Return the (X, Y) coordinate for the center point of the cell that contains the specified text.  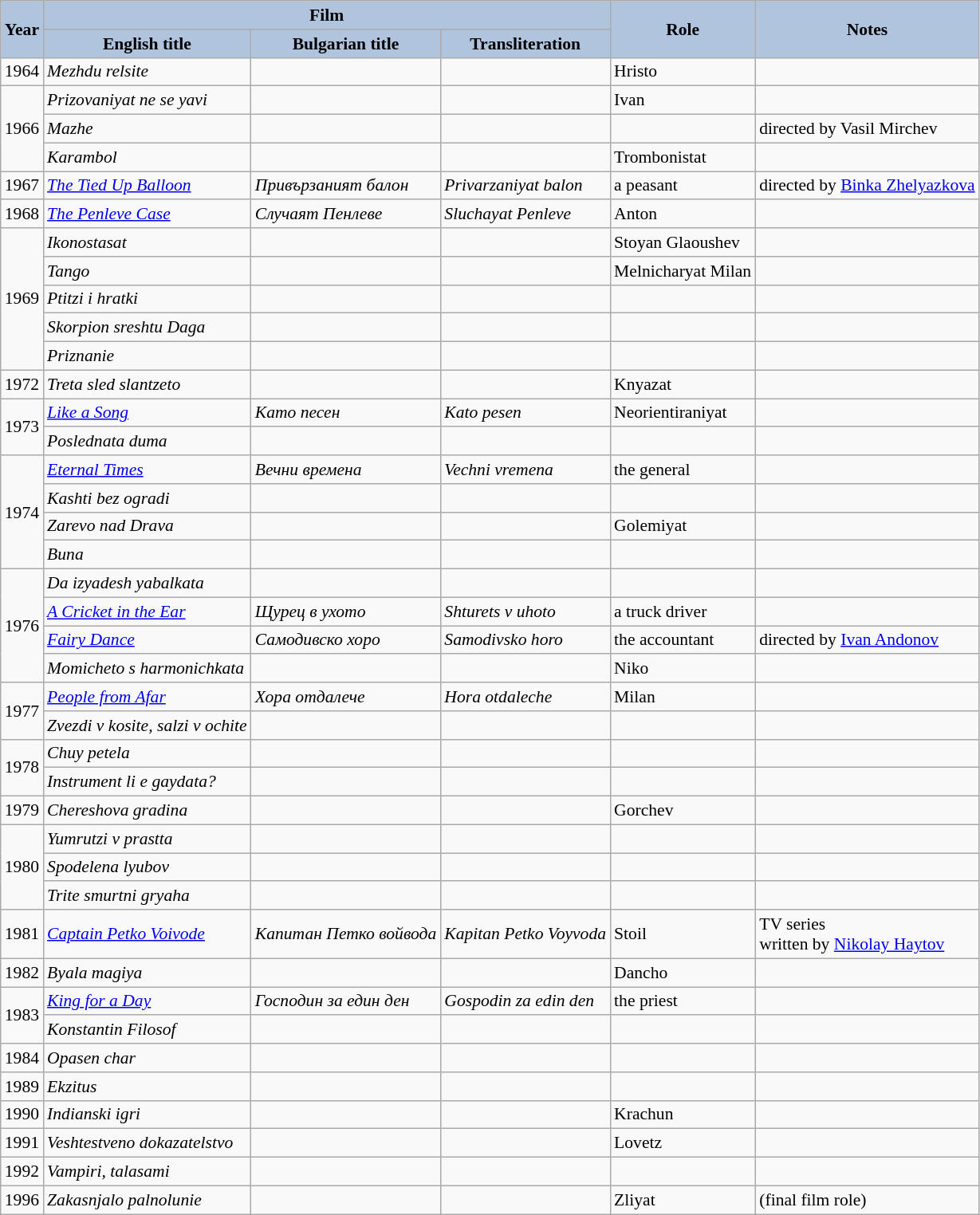
1966 (22, 129)
Momicheto s harmonichkata (147, 669)
Господин за един ден (346, 1001)
Stoyan Glaoushev (683, 242)
Notes (867, 29)
Niko (683, 669)
Knyazat (683, 384)
Bulgarian title (346, 44)
Gospodin za edin den (525, 1001)
Mezhdu relsite (147, 72)
Like a Song (147, 413)
Случаят Пенлеве (346, 214)
1984 (22, 1058)
Chuy petela (147, 753)
1972 (22, 384)
1976 (22, 626)
Transliteration (525, 44)
Trombonistat (683, 157)
Tango (147, 271)
Vechni vremena (525, 470)
Zliyat (683, 1200)
directed by Ivan Andonov (867, 640)
Ekzitus (147, 1087)
Film (327, 15)
1989 (22, 1087)
Buna (147, 555)
Indianski igri (147, 1115)
Самодивско хоро (346, 640)
Role (683, 29)
directed by Binka Zhelyazkova (867, 186)
Treta sled slantzeto (147, 384)
the priest (683, 1001)
Fairy Dance (147, 640)
1983 (22, 1016)
Milan (683, 697)
Вечни времена (346, 470)
(final film role) (867, 1200)
Капитан Петко войвода (346, 934)
Konstantin Filosof (147, 1030)
Yumrutzi v prastta (147, 839)
1992 (22, 1172)
1978 (22, 767)
Da izyadesh yabalkata (147, 584)
Krachun (683, 1115)
the accountant (683, 640)
Veshtestveno dokazatelstvo (147, 1143)
Shturets v uhoto (525, 611)
1996 (22, 1200)
1974 (22, 512)
Zvezdi v kosite, salzi v ochite (147, 725)
Gorchev (683, 811)
Priznanie (147, 356)
Samodivsko horo (525, 640)
1969 (22, 299)
directed by Vasil Mirchev (867, 129)
The Penleve Case (147, 214)
People from Afar (147, 697)
Ikonostasat (147, 242)
A Cricket in the Ear (147, 611)
Spodelena lyubov (147, 867)
Hora otdaleche (525, 697)
Privarzaniyat balon (525, 186)
1982 (22, 973)
1981 (22, 934)
Привързаният балон (346, 186)
TV serieswritten by Nikolay Haytov (867, 934)
Ivan (683, 100)
Stoil (683, 934)
1964 (22, 72)
Eternal Times (147, 470)
Ptitzi i hratki (147, 299)
Neorientiraniyat (683, 413)
Lovetz (683, 1143)
Anton (683, 214)
Captain Petko Voivode (147, 934)
Byala magiya (147, 973)
Skorpion sreshtu Daga (147, 328)
1977 (22, 711)
Year (22, 29)
Prizovaniyat ne se yavi (147, 100)
1990 (22, 1115)
Instrument li e gaydata? (147, 782)
a truck driver (683, 611)
Vampiri, talasami (147, 1172)
Kashti bez ogradi (147, 498)
a peasant (683, 186)
1979 (22, 811)
Chereshova gradina (147, 811)
King for a Day (147, 1001)
1991 (22, 1143)
Kapitan Petko Voyvoda (525, 934)
Хора отдалече (346, 697)
1967 (22, 186)
Trite smurtni gryaha (147, 896)
English title (147, 44)
Karambol (147, 157)
Hristo (683, 72)
1980 (22, 867)
the general (683, 470)
Melnicharyat Milan (683, 271)
Mazhe (147, 129)
Opasen char (147, 1058)
Dancho (683, 973)
Zarevo nad Drava (147, 526)
Zakasnjalo palnolunie (147, 1200)
Kato pesen (525, 413)
1973 (22, 427)
1968 (22, 214)
Golemiyat (683, 526)
Като песен (346, 413)
The Tied Up Balloon (147, 186)
Poslednata duma (147, 442)
Щурец в ухото (346, 611)
Sluchayat Penleve (525, 214)
